Output the (X, Y) coordinate of the center of the cell containing the given text.  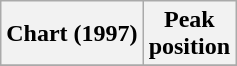
Peakposition (189, 34)
Chart (1997) (72, 34)
